Search for the cell housing the specified text and yield its (x, y) center coordinate. 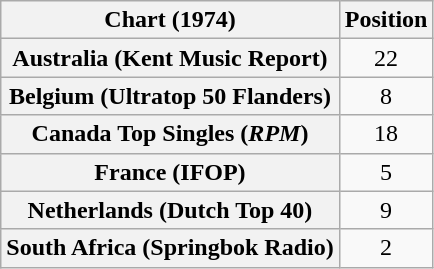
22 (386, 58)
Chart (1974) (170, 20)
France (IFOP) (170, 172)
Canada Top Singles (RPM) (170, 134)
South Africa (Springbok Radio) (170, 248)
18 (386, 134)
Netherlands (Dutch Top 40) (170, 210)
2 (386, 248)
9 (386, 210)
Position (386, 20)
Belgium (Ultratop 50 Flanders) (170, 96)
Australia (Kent Music Report) (170, 58)
8 (386, 96)
5 (386, 172)
